Capture the cell that displays the provided text and extract its (x, y) central coordinate. 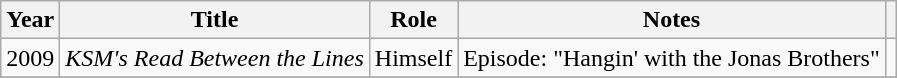
Title (214, 20)
Himself (413, 58)
Year (30, 20)
Role (413, 20)
Notes (672, 20)
2009 (30, 58)
KSM's Read Between the Lines (214, 58)
Episode: "Hangin' with the Jonas Brothers" (672, 58)
